Return [X, Y] of the center of cell containing provided text 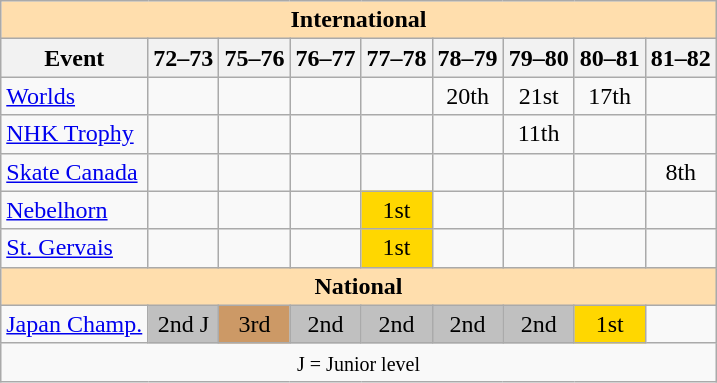
Event [74, 58]
J = Junior level [359, 362]
Japan Champ. [74, 324]
75–76 [254, 58]
78–79 [468, 58]
Nebelhorn [74, 210]
17th [610, 96]
77–78 [396, 58]
NHK Trophy [74, 134]
National [359, 286]
3rd [254, 324]
81–82 [680, 58]
11th [538, 134]
72–73 [184, 58]
21st [538, 96]
76–77 [326, 58]
International [359, 20]
80–81 [610, 58]
8th [680, 172]
Worlds [74, 96]
Skate Canada [74, 172]
2nd J [184, 324]
St. Gervais [74, 248]
20th [468, 96]
79–80 [538, 58]
